Pinpoint the cell where the given text exists, returning its (x, y) midpoint coordinate. 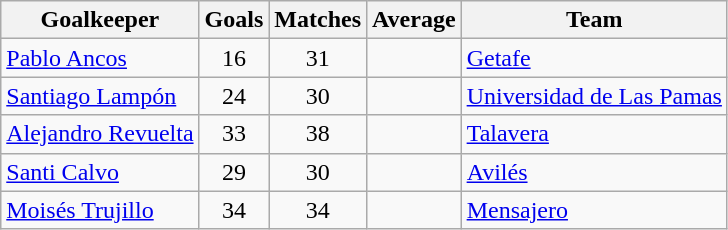
Alejandro Revuelta (100, 134)
Moisés Trujillo (100, 210)
Santi Calvo (100, 172)
29 (234, 172)
Average (414, 20)
Team (594, 20)
Mensajero (594, 210)
Getafe (594, 58)
Goalkeeper (100, 20)
Avilés (594, 172)
33 (234, 134)
16 (234, 58)
Matches (318, 20)
Goals (234, 20)
Pablo Ancos (100, 58)
38 (318, 134)
24 (234, 96)
Universidad de Las Pamas (594, 96)
Santiago Lampón (100, 96)
Talavera (594, 134)
31 (318, 58)
